From the cell containing the given text, extract its center point as (X, Y) coordinate. 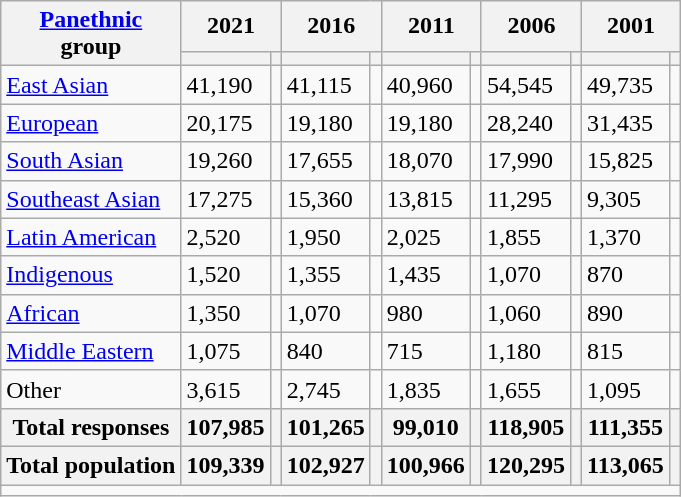
1,950 (326, 237)
2,025 (426, 237)
113,065 (626, 465)
18,070 (426, 161)
1,060 (526, 313)
17,275 (226, 199)
African (91, 313)
1,855 (526, 237)
Middle Eastern (91, 351)
2021 (231, 26)
980 (426, 313)
2,520 (226, 237)
9,305 (626, 199)
11,295 (526, 199)
1,095 (626, 389)
1,655 (526, 389)
41,115 (326, 85)
840 (326, 351)
1,835 (426, 389)
17,655 (326, 161)
2001 (632, 26)
2,745 (326, 389)
41,190 (226, 85)
101,265 (326, 427)
1,180 (526, 351)
1,435 (426, 275)
100,966 (426, 465)
890 (626, 313)
102,927 (326, 465)
715 (426, 351)
17,990 (526, 161)
2016 (331, 26)
118,905 (526, 427)
13,815 (426, 199)
Latin American (91, 237)
1,355 (326, 275)
European (91, 123)
109,339 (226, 465)
111,355 (626, 427)
15,825 (626, 161)
107,985 (226, 427)
49,735 (626, 85)
54,545 (526, 85)
31,435 (626, 123)
815 (626, 351)
19,260 (226, 161)
Total population (91, 465)
15,360 (326, 199)
28,240 (526, 123)
East Asian (91, 85)
1,520 (226, 275)
Total responses (91, 427)
3,615 (226, 389)
2011 (431, 26)
20,175 (226, 123)
2006 (531, 26)
120,295 (526, 465)
Southeast Asian (91, 199)
99,010 (426, 427)
1,075 (226, 351)
1,350 (226, 313)
South Asian (91, 161)
870 (626, 275)
Other (91, 389)
1,370 (626, 237)
Indigenous (91, 275)
Panethnicgroup (91, 34)
40,960 (426, 85)
